Determine the [x, y] coordinate at the center of the cell enclosing the given text.  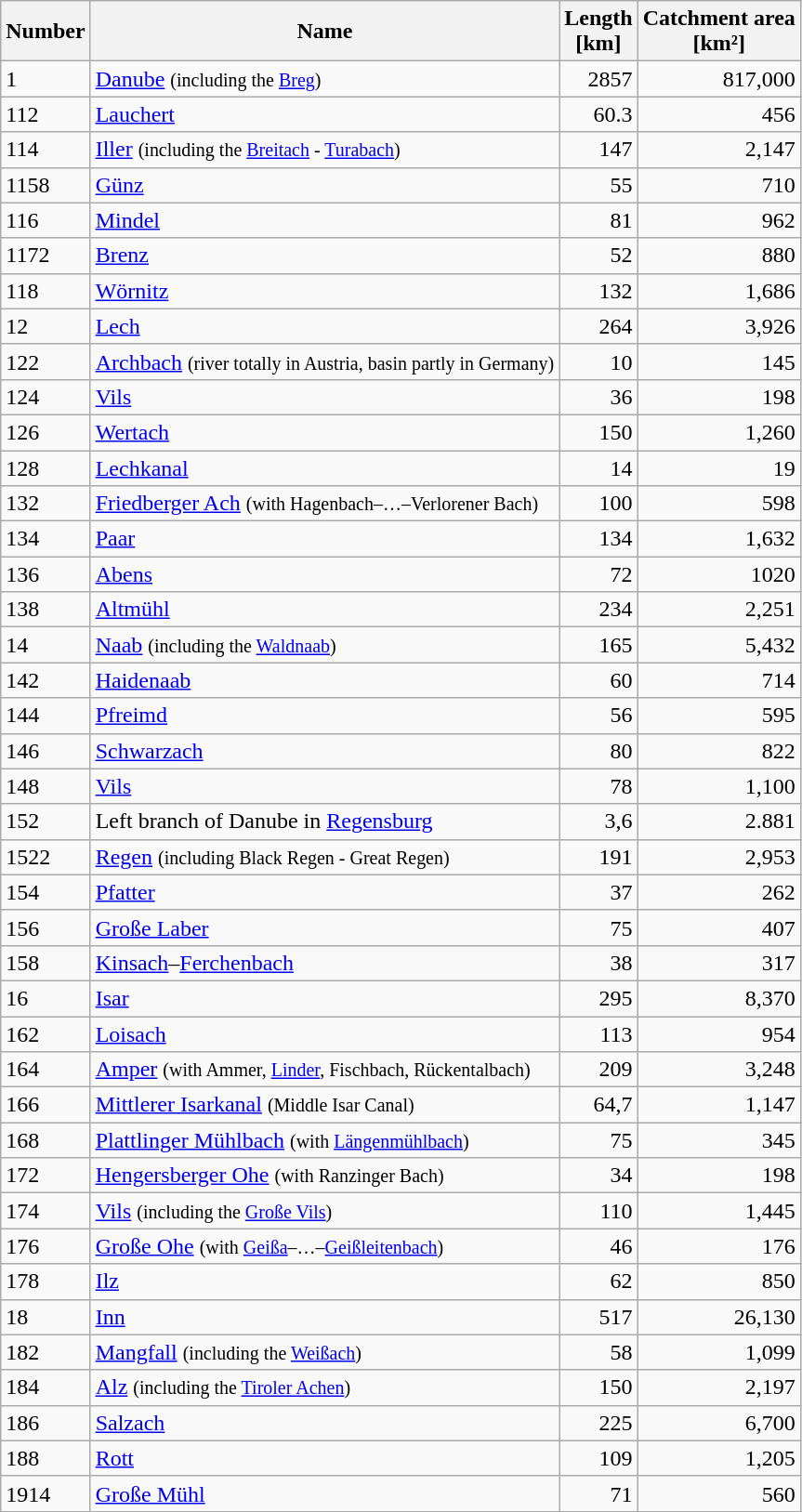
1,686 [719, 291]
Lechkanal [325, 467]
Number [46, 32]
112 [46, 114]
Lech [325, 326]
517 [598, 1317]
146 [46, 751]
154 [46, 892]
144 [46, 716]
962 [719, 220]
598 [719, 504]
Alz (including the Tiroler Achen) [325, 1387]
1914 [46, 1493]
3,926 [719, 326]
109 [598, 1458]
34 [598, 1176]
Pfatter [325, 892]
6,700 [719, 1423]
55 [598, 185]
295 [598, 998]
Regen (including Black Regen - Great Regen) [325, 857]
64,7 [598, 1105]
Salzach [325, 1423]
1,099 [719, 1352]
58 [598, 1352]
145 [719, 362]
456 [719, 114]
168 [46, 1140]
Pfreimd [325, 716]
Rott [325, 1458]
Schwarzach [325, 751]
5,432 [719, 645]
817,000 [719, 79]
148 [46, 786]
880 [719, 256]
Wertach [325, 432]
Friedberger Ach (with Hagenbach–…–Verlorener Bach) [325, 504]
80 [598, 751]
8,370 [719, 998]
1 [46, 79]
172 [46, 1176]
37 [598, 892]
152 [46, 822]
Left branch of Danube in Regensburg [325, 822]
Inn [325, 1317]
1,260 [719, 432]
822 [719, 751]
18 [46, 1317]
714 [719, 680]
46 [598, 1246]
Altmühl [325, 610]
72 [598, 574]
Brenz [325, 256]
2,147 [719, 150]
Vils (including the Große Vils) [325, 1211]
60 [598, 680]
1020 [719, 574]
114 [46, 150]
174 [46, 1211]
Catchment area[km²] [719, 32]
81 [598, 220]
407 [719, 927]
Length[km] [598, 32]
113 [598, 1034]
1,632 [719, 539]
182 [46, 1352]
Hengersberger Ohe (with Ranzinger Bach) [325, 1176]
188 [46, 1458]
3,6 [598, 822]
2,251 [719, 610]
Paar [325, 539]
Mangfall (including the Weißach) [325, 1352]
Abens [325, 574]
1,205 [719, 1458]
234 [598, 610]
Archbach (river totally in Austria, basin partly in Germany) [325, 362]
2.881 [719, 822]
186 [46, 1423]
26,130 [719, 1317]
184 [46, 1387]
850 [719, 1282]
Günz [325, 185]
178 [46, 1282]
126 [46, 432]
1,445 [719, 1211]
2,953 [719, 857]
10 [598, 362]
262 [719, 892]
Mindel [325, 220]
345 [719, 1140]
Amper (with Ammer, Linder, Fischbach, Rückentalbach) [325, 1070]
Lauchert [325, 114]
56 [598, 716]
122 [46, 362]
1,100 [719, 786]
225 [598, 1423]
52 [598, 256]
147 [598, 150]
118 [46, 291]
595 [719, 716]
209 [598, 1070]
Mittlerer Isarkanal (Middle Isar Canal) [325, 1105]
191 [598, 857]
Haidenaab [325, 680]
2,197 [719, 1387]
Iller (including the Breitach - Turabach) [325, 150]
Danube (including the Breg) [325, 79]
2857 [598, 79]
136 [46, 574]
Name [325, 32]
116 [46, 220]
165 [598, 645]
Große Mühl [325, 1493]
Plattlinger Mühlbach (with Längenmühlbach) [325, 1140]
1522 [46, 857]
138 [46, 610]
124 [46, 397]
60.3 [598, 114]
156 [46, 927]
Loisach [325, 1034]
317 [719, 963]
100 [598, 504]
Wörnitz [325, 291]
164 [46, 1070]
1172 [46, 256]
Isar [325, 998]
1158 [46, 185]
62 [598, 1282]
38 [598, 963]
710 [719, 185]
954 [719, 1034]
264 [598, 326]
78 [598, 786]
1,147 [719, 1105]
158 [46, 963]
Kinsach–Ferchenbach [325, 963]
162 [46, 1034]
36 [598, 397]
166 [46, 1105]
Ilz [325, 1282]
Große Ohe (with Geißa–…–Geißleitenbach) [325, 1246]
71 [598, 1493]
142 [46, 680]
Naab (including the Waldnaab) [325, 645]
12 [46, 326]
560 [719, 1493]
Große Laber [325, 927]
16 [46, 998]
19 [719, 467]
110 [598, 1211]
3,248 [719, 1070]
128 [46, 467]
